Provide the (x, y) coordinate of the cell's center where the given text is located.  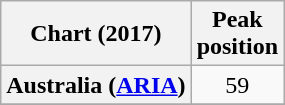
59 (237, 85)
Australia (ARIA) (96, 85)
Peakposition (237, 34)
Chart (2017) (96, 34)
